Find where the given text appears and provide that cell's center as (x, y) coordinate. 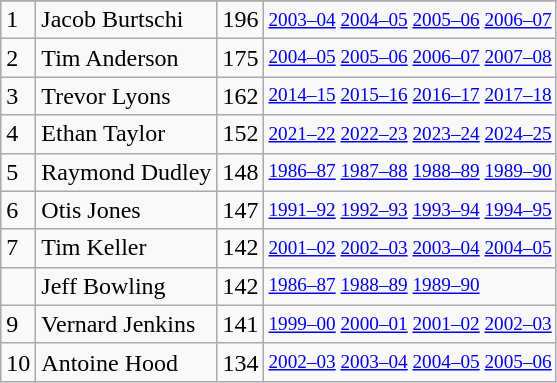
1986–87 1988–89 1989–90 (410, 286)
Antoine Hood (126, 362)
2021–22 2022–23 2023–24 2024–25 (410, 134)
Raymond Dudley (126, 172)
Jeff Bowling (126, 286)
148 (240, 172)
1986–87 1987–88 1988–89 1989–90 (410, 172)
175 (240, 58)
152 (240, 134)
134 (240, 362)
147 (240, 210)
1999–00 2000–01 2001–02 2002–03 (410, 324)
Jacob Burtschi (126, 20)
1991–92 1992–93 1993–94 1994–95 (410, 210)
5 (18, 172)
7 (18, 248)
Vernard Jenkins (126, 324)
9 (18, 324)
2 (18, 58)
Tim Anderson (126, 58)
Otis Jones (126, 210)
6 (18, 210)
162 (240, 96)
1 (18, 20)
2004–05 2005–06 2006–07 2007–08 (410, 58)
2001–02 2002–03 2003–04 2004–05 (410, 248)
2002–03 2003–04 2004–05 2005–06 (410, 362)
2014–15 2015–16 2016–17 2017–18 (410, 96)
Trevor Lyons (126, 96)
3 (18, 96)
Tim Keller (126, 248)
4 (18, 134)
Ethan Taylor (126, 134)
141 (240, 324)
10 (18, 362)
196 (240, 20)
2003–04 2004–05 2005–06 2006–07 (410, 20)
